Provide the [X, Y] coordinate of the cell's center where the given text is located.  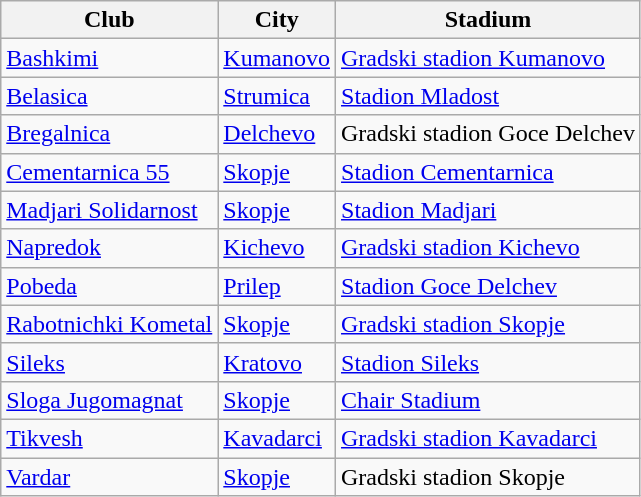
Chair Stadium [488, 400]
Prilep [277, 286]
Gradski stadion Kavadarci [488, 438]
Stadium [488, 20]
Gradski stadion Kumanovo [488, 58]
Cementarnica 55 [110, 172]
Madjari Solidarnost [110, 210]
Bashkimi [110, 58]
Kratovo [277, 362]
Sloga Jugomagnat [110, 400]
Kichevo [277, 248]
Gradski stadion Kichevo [488, 248]
Delchevo [277, 134]
Napredok [110, 248]
Pobeda [110, 286]
Club [110, 20]
Vardar [110, 477]
Bregalnica [110, 134]
Strumica [277, 96]
City [277, 20]
Stadion Goce Delchev [488, 286]
Tikvesh [110, 438]
Stadion Mladost [488, 96]
Stadion Cementarnica [488, 172]
Stadion Madjari [488, 210]
Sileks [110, 362]
Kumanovo [277, 58]
Belasica [110, 96]
Kavadarci [277, 438]
Stadion Sileks [488, 362]
Gradski stadion Goce Delchev [488, 134]
Rabotnichki Kometal [110, 324]
